Pinpoint the cell where the given text exists, returning its [X, Y] midpoint coordinate. 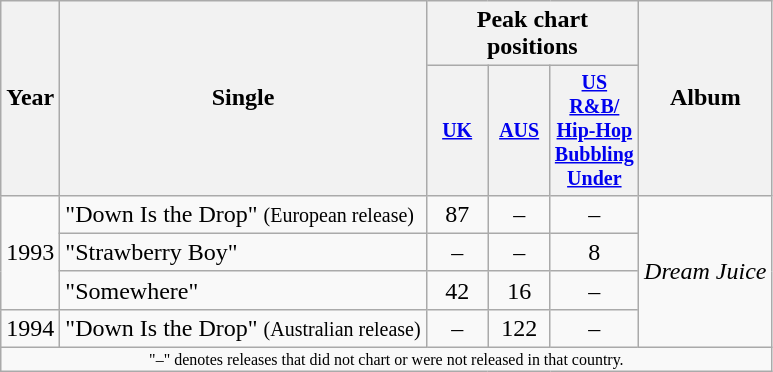
"Down Is the Drop" (European release) [243, 214]
AUS [519, 130]
Year [30, 98]
122 [519, 328]
42 [457, 290]
1993 [30, 252]
1994 [30, 328]
UK [457, 130]
"Strawberry Boy" [243, 252]
Peak chart positions [532, 34]
"Down Is the Drop" (Australian release) [243, 328]
Dream Juice [706, 271]
"–" denotes releases that did not chart or were not released in that country. [386, 360]
"Somewhere" [243, 290]
16 [519, 290]
USR&B/Hip-HopBubblingUnder [594, 130]
87 [457, 214]
Single [243, 98]
8 [594, 252]
Album [706, 98]
